Extract the [x, y] coordinate from the center of the cell holding the provided text.  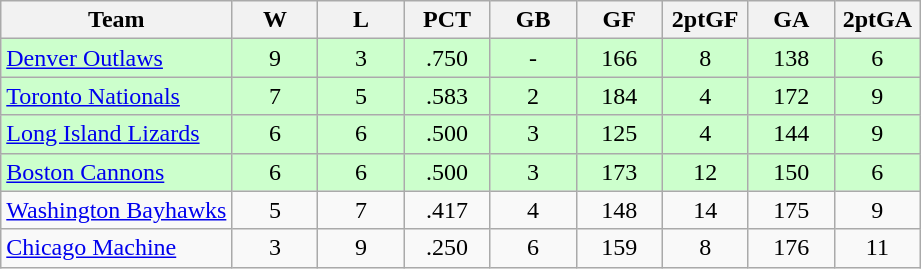
2ptGA [877, 20]
PCT [447, 20]
Team [116, 20]
.250 [447, 248]
.417 [447, 210]
2ptGF [705, 20]
159 [619, 248]
Chicago Machine [116, 248]
125 [619, 134]
166 [619, 58]
12 [705, 172]
.583 [447, 96]
Denver Outlaws [116, 58]
173 [619, 172]
Boston Cannons [116, 172]
14 [705, 210]
11 [877, 248]
2 [533, 96]
150 [791, 172]
Long Island Lizards [116, 134]
172 [791, 96]
GA [791, 20]
L [361, 20]
W [275, 20]
Washington Bayhawks [116, 210]
138 [791, 58]
144 [791, 134]
176 [791, 248]
Toronto Nationals [116, 96]
148 [619, 210]
175 [791, 210]
184 [619, 96]
- [533, 58]
.750 [447, 58]
GF [619, 20]
GB [533, 20]
